Capture the cell that displays the provided text and extract its (x, y) central coordinate. 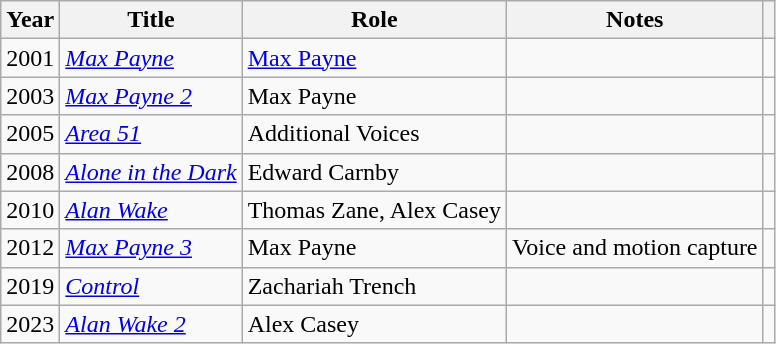
Alone in the Dark (151, 172)
2010 (30, 210)
Title (151, 20)
Role (374, 20)
Zachariah Trench (374, 286)
Voice and motion capture (636, 248)
2005 (30, 134)
2008 (30, 172)
Thomas Zane, Alex Casey (374, 210)
2012 (30, 248)
Edward Carnby (374, 172)
Control (151, 286)
2019 (30, 286)
Area 51 (151, 134)
Additional Voices (374, 134)
Alan Wake 2 (151, 324)
Max Payne 3 (151, 248)
Alan Wake (151, 210)
Alex Casey (374, 324)
2001 (30, 58)
Max Payne 2 (151, 96)
2003 (30, 96)
2023 (30, 324)
Year (30, 20)
Notes (636, 20)
